Pinpoint the cell where the given text exists, returning its (x, y) midpoint coordinate. 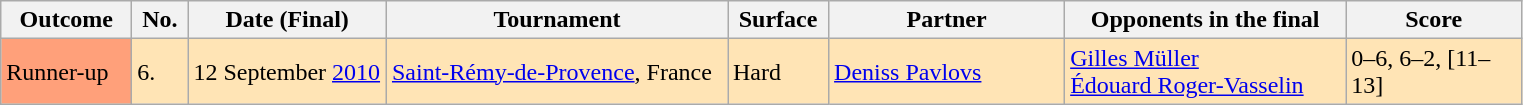
0–6, 6–2, [11–13] (1434, 72)
Saint-Rémy-de-Provence, France (556, 72)
Date (Final) (288, 20)
Deniss Pavlovs (947, 72)
Score (1434, 20)
Outcome (66, 20)
Partner (947, 20)
Opponents in the final (1206, 20)
6. (160, 72)
Tournament (556, 20)
Surface (778, 20)
Hard (778, 72)
12 September 2010 (288, 72)
No. (160, 20)
Runner-up (66, 72)
Gilles Müller Édouard Roger-Vasselin (1206, 72)
